Locate the cell with the specified text and output its (X, Y) center coordinate. 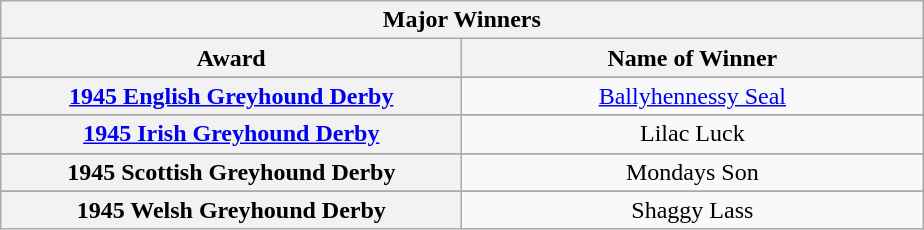
1945 Welsh Greyhound Derby (232, 210)
Award (232, 58)
Mondays Son (692, 172)
Lilac Luck (692, 134)
Name of Winner (692, 58)
Ballyhennessy Seal (692, 96)
1945 Scottish Greyhound Derby (232, 172)
1945 Irish Greyhound Derby (232, 134)
1945 English Greyhound Derby (232, 96)
Shaggy Lass (692, 210)
Major Winners (462, 20)
